Find where the given text appears and provide that cell's center as [X, Y] coordinate. 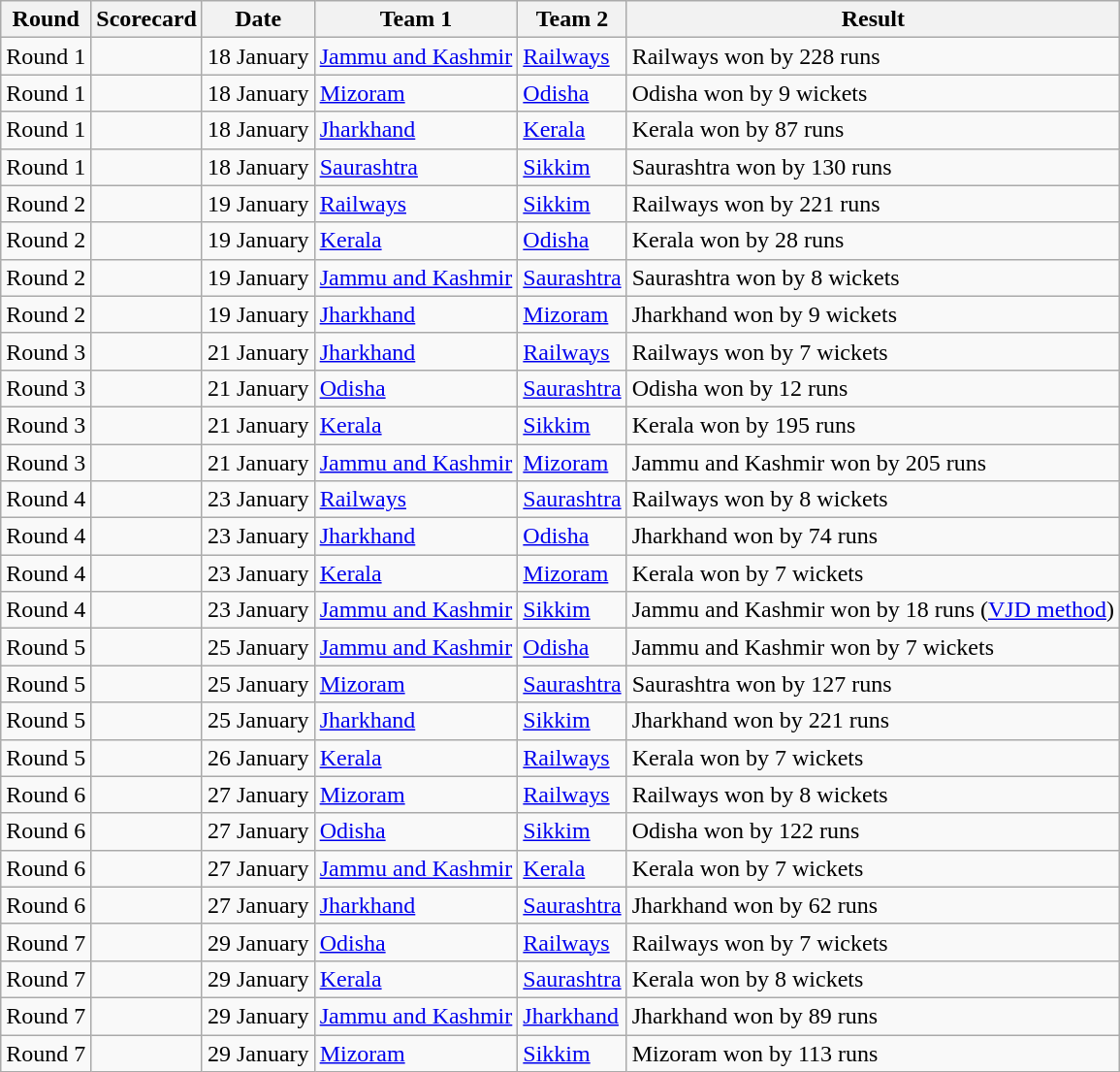
26 January [258, 758]
Saurashtra won by 127 runs [873, 684]
Kerala won by 195 runs [873, 425]
Odisha won by 9 wickets [873, 93]
Result [873, 19]
Jharkhand won by 221 runs [873, 721]
Odisha won by 122 runs [873, 831]
Jammu and Kashmir won by 205 runs [873, 463]
Kerala won by 28 runs [873, 241]
Saurashtra won by 130 runs [873, 167]
Railways won by 228 runs [873, 56]
Jharkhand won by 9 wickets [873, 314]
Railways won by 221 runs [873, 204]
Jharkhand won by 62 runs [873, 905]
Kerala won by 8 wickets [873, 979]
Mizoram won by 113 runs [873, 1053]
Scorecard [147, 19]
Jammu and Kashmir won by 7 wickets [873, 647]
Jharkhand won by 74 runs [873, 536]
Jammu and Kashmir won by 18 runs (VJD method) [873, 610]
Odisha won by 12 runs [873, 388]
Saurashtra won by 8 wickets [873, 277]
Team 1 [416, 19]
Date [258, 19]
Jharkhand won by 89 runs [873, 1016]
Kerala won by 87 runs [873, 130]
Round [47, 19]
Team 2 [572, 19]
